Determine the [x, y] coordinate at the center of the cell enclosing the given text.  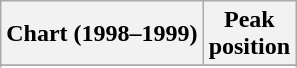
Peakposition [249, 34]
Chart (1998–1999) [102, 34]
